Output the (X, Y) coordinate of the center of the cell containing the given text.  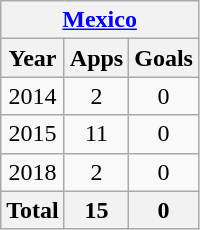
2018 (33, 172)
11 (96, 134)
Total (33, 210)
Mexico (100, 20)
Year (33, 58)
15 (96, 210)
2014 (33, 96)
Goals (164, 58)
2015 (33, 134)
Apps (96, 58)
